Locate the cell with the specified text and output its (X, Y) center coordinate. 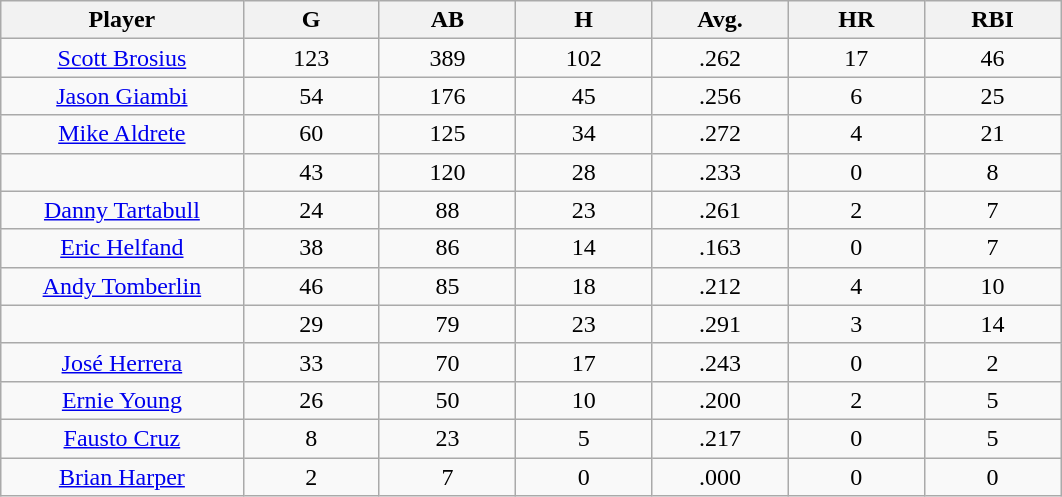
88 (447, 210)
28 (584, 172)
RBI (992, 20)
Player (122, 20)
.256 (720, 96)
H (584, 20)
85 (447, 286)
54 (311, 96)
3 (856, 324)
.163 (720, 248)
29 (311, 324)
.212 (720, 286)
Andy Tomberlin (122, 286)
6 (856, 96)
.243 (720, 362)
26 (311, 400)
Mike Aldrete (122, 134)
60 (311, 134)
43 (311, 172)
.261 (720, 210)
.291 (720, 324)
.000 (720, 477)
25 (992, 96)
HR (856, 20)
79 (447, 324)
33 (311, 362)
70 (447, 362)
.272 (720, 134)
AB (447, 20)
176 (447, 96)
Jason Giambi (122, 96)
102 (584, 58)
.200 (720, 400)
50 (447, 400)
45 (584, 96)
120 (447, 172)
Scott Brosius (122, 58)
34 (584, 134)
389 (447, 58)
Brian Harper (122, 477)
18 (584, 286)
125 (447, 134)
Ernie Young (122, 400)
José Herrera (122, 362)
21 (992, 134)
.262 (720, 58)
Eric Helfand (122, 248)
Danny Tartabull (122, 210)
.217 (720, 438)
24 (311, 210)
38 (311, 248)
Avg. (720, 20)
.233 (720, 172)
86 (447, 248)
123 (311, 58)
Fausto Cruz (122, 438)
G (311, 20)
